Scan for the cell matching the given text and deliver its (X, Y) coordinate at center. 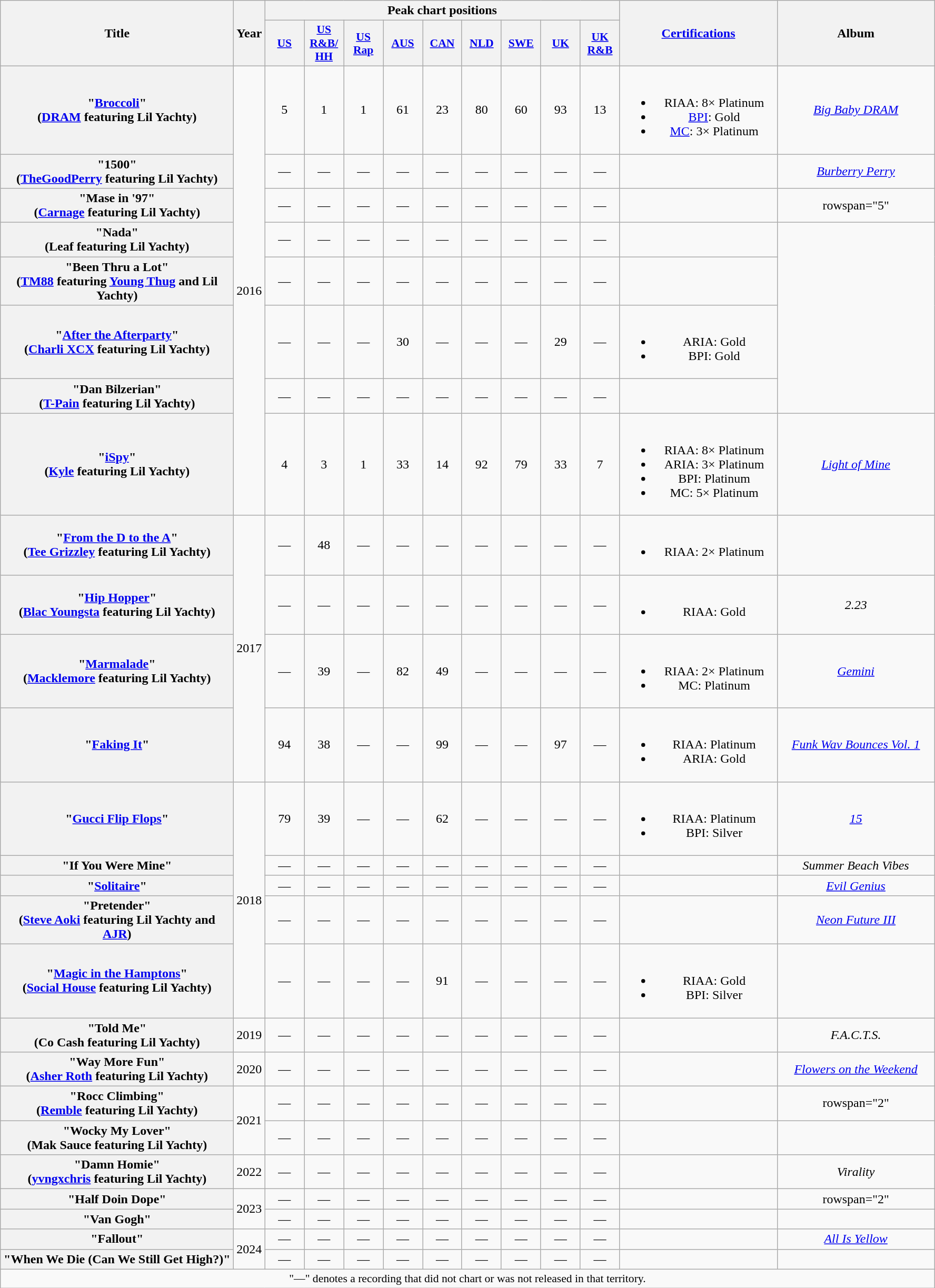
NLD (481, 43)
Light of Mine (856, 464)
"Told Me"(Co Cash featuring Lil Yachty) (117, 1035)
Album (856, 34)
RIAA: GoldBPI: Silver (698, 981)
Certifications (698, 34)
RIAA: PlatinumBPI: Silver (698, 818)
4 (284, 464)
2024 (250, 1249)
All Is Yellow (856, 1239)
rowspan="5" (856, 205)
2023 (250, 1209)
Flowers on the Weekend (856, 1070)
38 (324, 745)
"Way More Fun" (Asher Roth featuring Lil Yachty) (117, 1070)
30 (403, 342)
ARIA: GoldBPI: Gold (698, 342)
62 (442, 818)
97 (560, 745)
"After the Afterparty"(Charli XCX featuring Lil Yachty) (117, 342)
RIAA: Gold (698, 604)
80 (481, 109)
Funk Wav Bounces Vol. 1 (856, 745)
SWE (521, 43)
"Broccoli"(DRAM featuring Lil Yachty) (117, 109)
"Rocc Climbing" (Remble featuring Lil Yachty) (117, 1103)
"Magic in the Hamptons" (Social House featuring Lil Yachty) (117, 981)
RIAA: 2× Platinum (698, 545)
"Damn Homie" (yvngxchris featuring Lil Yachty) (117, 1172)
UK (560, 43)
Year (250, 34)
"Dan Bilzerian"(T-Pain featuring Lil Yachty) (117, 396)
"Mase in '97"(Carnage featuring Lil Yachty) (117, 205)
94 (284, 745)
US (284, 43)
Neon Future III (856, 920)
Burberry Perry (856, 171)
AUS (403, 43)
2019 (250, 1035)
2016 (250, 291)
2022 (250, 1172)
"Half Doin Dope" (117, 1199)
2017 (250, 648)
"Van Gogh" (117, 1219)
13 (600, 109)
92 (481, 464)
"Wocky My Lover" (Mak Sauce featuring Lil Yachty) (117, 1138)
"When We Die (Can We Still Get High?)" (117, 1259)
7 (600, 464)
Virality (856, 1172)
"Fallout" (117, 1239)
"Pretender" (Steve Aoki featuring Lil Yachty and AJR) (117, 920)
USR&B/HH (324, 43)
"Gucci Flip Flops" (117, 818)
15 (856, 818)
"If You Were Mine" (117, 865)
2018 (250, 900)
CAN (442, 43)
Peak chart positions (442, 11)
"iSpy"(Kyle featuring Lil Yachty) (117, 464)
99 (442, 745)
23 (442, 109)
"Faking It" (117, 745)
"Been Thru a Lot"(TM88 featuring Young Thug and Lil Yachty) (117, 281)
US Rap (363, 43)
"Solitaire" (117, 885)
91 (442, 981)
49 (442, 671)
5 (284, 109)
93 (560, 109)
Big Baby DRAM (856, 109)
RIAA: 2× PlatinumMC: Platinum (698, 671)
"Marmalade"(Macklemore featuring Lil Yachty) (117, 671)
"Hip Hopper"(Blac Youngsta featuring Lil Yachty) (117, 604)
RIAA: PlatinumARIA: Gold (698, 745)
14 (442, 464)
48 (324, 545)
61 (403, 109)
"From the D to the A"(Tee Grizzley featuring Lil Yachty) (117, 545)
Summer Beach Vibes (856, 865)
F.A.C.T.S. (856, 1035)
3 (324, 464)
RIAA: 8× PlatinumARIA: 3× PlatinumBPI: PlatinumMC: 5× Platinum (698, 464)
60 (521, 109)
Title (117, 34)
"1500"(TheGoodPerry featuring Lil Yachty) (117, 171)
UKR&B (600, 43)
29 (560, 342)
82 (403, 671)
"—" denotes a recording that did not chart or was not released in that territory. (468, 1279)
Evil Genius (856, 885)
2020 (250, 1070)
RIAA: 8× PlatinumBPI: GoldMC: 3× Platinum (698, 109)
2.23 (856, 604)
"Nada"(Leaf featuring Lil Yachty) (117, 240)
2021 (250, 1121)
Gemini (856, 671)
